Pinpoint the cell where the given text exists, returning its (X, Y) midpoint coordinate. 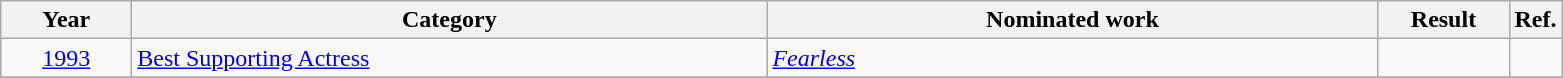
Fearless (1072, 58)
Category (450, 20)
Result (1444, 20)
Ref. (1536, 20)
Year (66, 20)
Best Supporting Actress (450, 58)
Nominated work (1072, 20)
1993 (66, 58)
